Output the [x, y] coordinate of the center of the cell containing the given text.  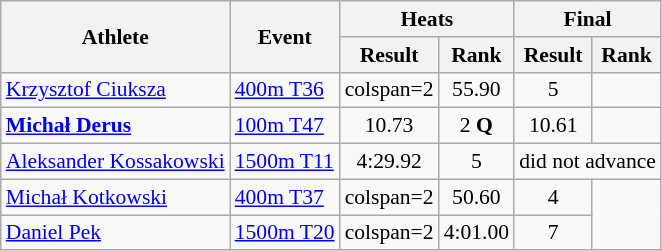
400m T36 [285, 90]
1500m T20 [285, 233]
Aleksander Kossakowski [116, 162]
Final [588, 19]
did not advance [588, 162]
Michał Kotkowski [116, 197]
Krzysztof Ciuksza [116, 90]
4:29.92 [390, 162]
100m T47 [285, 126]
55.90 [476, 90]
4:01.00 [476, 233]
Event [285, 36]
Michał Derus [116, 126]
4 [553, 197]
10.61 [553, 126]
Heats [428, 19]
2 Q [476, 126]
7 [553, 233]
Athlete [116, 36]
Daniel Pek [116, 233]
10.73 [390, 126]
1500m T11 [285, 162]
50.60 [476, 197]
400m T37 [285, 197]
